Pinpoint the cell where the given text exists, returning its [X, Y] midpoint coordinate. 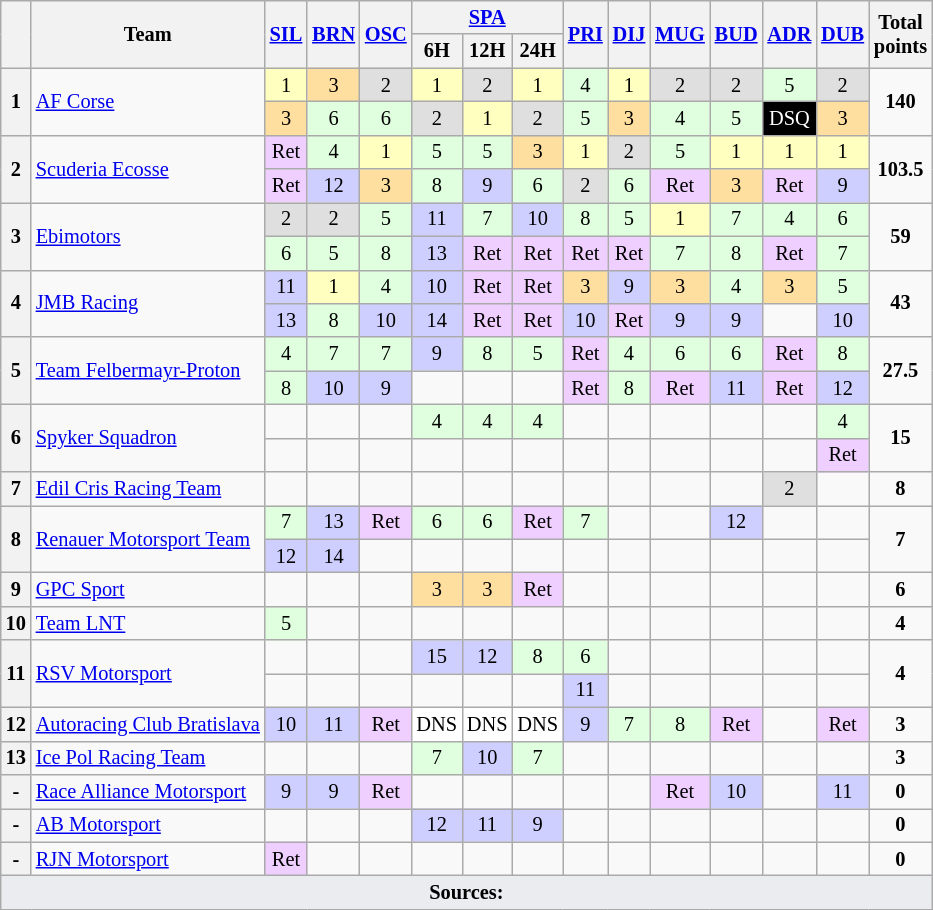
Renauer Motorsport Team [148, 538]
OSC [386, 34]
12H [487, 51]
AF Corse [148, 102]
RJN Motorsport [148, 859]
MUG [680, 34]
SPA [488, 17]
Edil Cris Racing Team [148, 489]
DSQ [789, 118]
103.5 [900, 168]
JMB Racing [148, 304]
Team LNT [148, 623]
Spyker Squadron [148, 438]
Autoracing Club Bratislava [148, 724]
Ice Pol Racing Team [148, 758]
DUB [842, 34]
Team Felbermayr-Proton [148, 370]
27.5 [900, 370]
BUD [736, 34]
Ebimotors [148, 236]
GPC Sport [148, 589]
Scuderia Ecosse [148, 168]
RSV Motorsport [148, 674]
Team [148, 34]
BRN [334, 34]
PRI [586, 34]
Sources: [466, 892]
SIL [286, 34]
59 [900, 236]
Totalpoints [900, 34]
DIJ [630, 34]
24H [537, 51]
AB Motorsport [148, 825]
43 [900, 304]
140 [900, 102]
6H [437, 51]
Race Alliance Motorsport [148, 791]
ADR [789, 34]
